Extract the (X, Y) coordinate from the center of the cell holding the provided text.  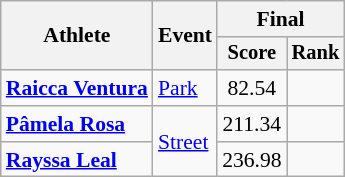
Event (185, 36)
Rank (316, 54)
Score (252, 54)
Park (185, 88)
Pâmela Rosa (77, 124)
Final (280, 19)
82.54 (252, 88)
Athlete (77, 36)
211.34 (252, 124)
Street (185, 142)
Raicca Ventura (77, 88)
